Detect which cell encompasses the target text, then output its [X, Y] center coordinate. 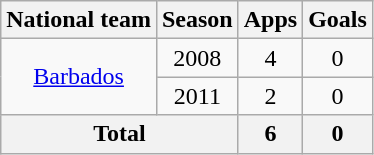
Barbados [79, 77]
Apps [270, 20]
2008 [197, 58]
2011 [197, 96]
Season [197, 20]
2 [270, 96]
National team [79, 20]
6 [270, 134]
Total [120, 134]
Goals [338, 20]
4 [270, 58]
